Identify which cell holds the provided text, then report its (x, y) central coordinate. 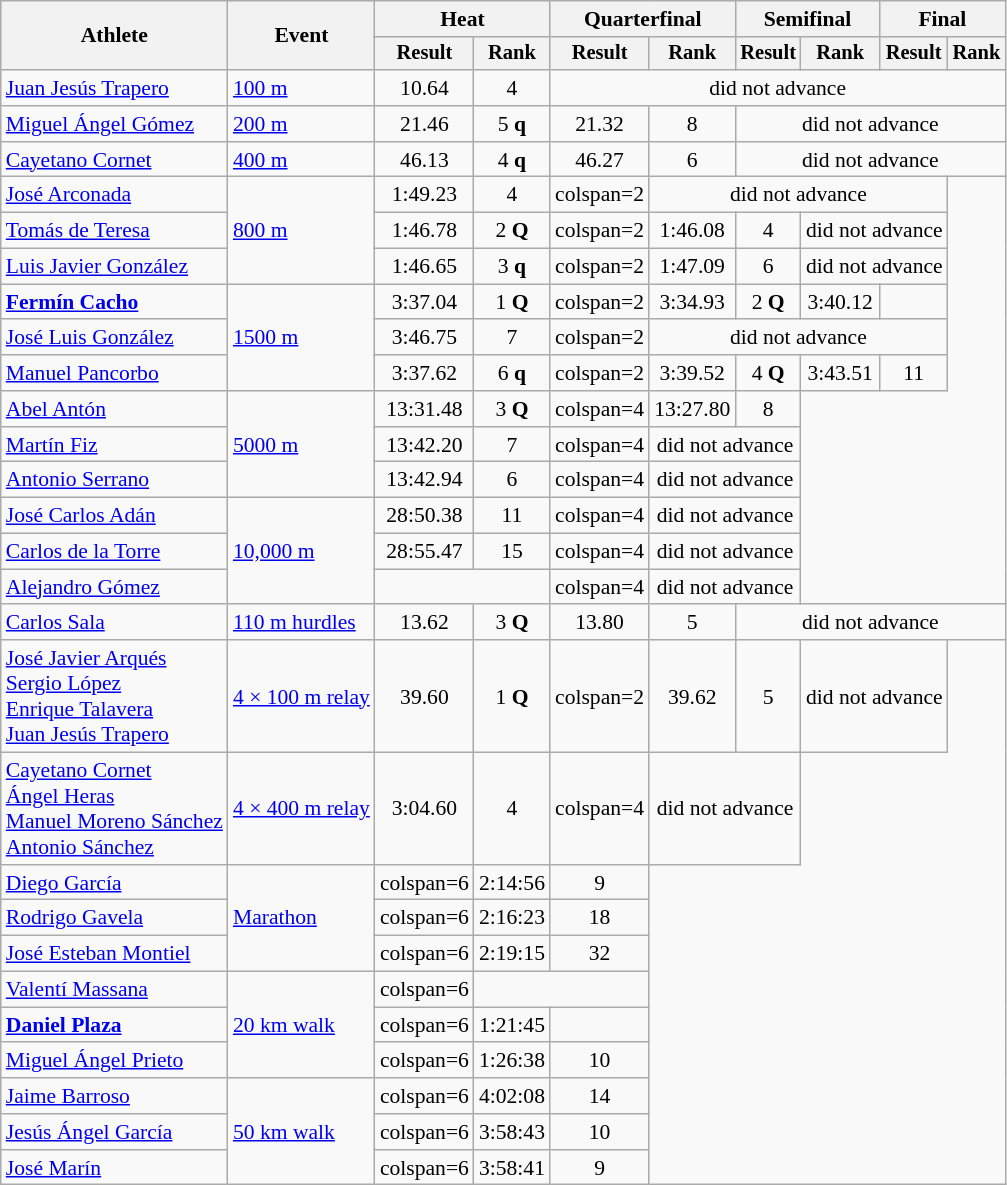
4 Q (768, 373)
4 × 100 m relay (302, 696)
20 km walk (302, 1026)
Antonio Serrano (114, 480)
21.32 (600, 124)
4 × 400 m relay (302, 809)
Diego García (114, 883)
3:58:43 (512, 1132)
3:46.75 (424, 338)
José Esteban Montiel (114, 954)
Miguel Ángel Gómez (114, 124)
13.62 (424, 623)
Juan Jesús Trapero (114, 88)
Heat (462, 19)
13.80 (600, 623)
Cayetano Cornet (114, 160)
50 km walk (302, 1132)
1500 m (302, 338)
3:39.52 (692, 373)
Carlos Sala (114, 623)
3:34.93 (692, 302)
Valentí Massana (114, 990)
Carlos de la Torre (114, 552)
2:19:15 (512, 954)
3:37.04 (424, 302)
Event (302, 36)
5 q (512, 124)
3:04.60 (424, 809)
Rodrigo Gavela (114, 918)
18 (600, 918)
14 (600, 1096)
13:27.80 (692, 409)
21.46 (424, 124)
Miguel Ángel Prieto (114, 1061)
Cayetano CornetÁngel HerasManuel Moreno SánchezAntonio Sánchez (114, 809)
Tomás de Teresa (114, 231)
1:46.65 (424, 267)
10.64 (424, 88)
Alejandro Gómez (114, 587)
100 m (302, 88)
1:21:45 (512, 1025)
Quarterfinal (642, 19)
3:43.51 (840, 373)
Martín Fiz (114, 445)
Abel Antón (114, 409)
46.27 (600, 160)
Fermín Cacho (114, 302)
2:16:23 (512, 918)
1:47.09 (692, 267)
Jaime Barroso (114, 1096)
Semifinal (807, 19)
4 q (512, 160)
6 q (512, 373)
800 m (302, 230)
39.60 (424, 696)
28:55.47 (424, 552)
13:31.48 (424, 409)
Marathon (302, 918)
Manuel Pancorbo (114, 373)
3:37.62 (424, 373)
2:14:56 (512, 883)
Final (942, 19)
1:46.08 (692, 231)
39.62 (692, 696)
1:46.78 (424, 231)
3:40.12 (840, 302)
46.13 (424, 160)
Jesús Ángel García (114, 1132)
28:50.38 (424, 516)
José Arconada (114, 195)
10,000 m (302, 552)
9 (600, 883)
13:42.94 (424, 480)
400 m (302, 160)
José Luis González (114, 338)
15 (512, 552)
José Carlos Adán (114, 516)
200 m (302, 124)
13:42.20 (424, 445)
1:26:38 (512, 1061)
Athlete (114, 36)
Daniel Plaza (114, 1025)
110 m hurdles (302, 623)
1:49.23 (424, 195)
4:02:08 (512, 1096)
5000 m (302, 444)
32 (600, 954)
Luis Javier González (114, 267)
3 q (512, 267)
José Javier ArquésSergio LópezEnrique TalaveraJuan Jesús Trapero (114, 696)
